Scan for the cell matching the given text and deliver its (X, Y) coordinate at center. 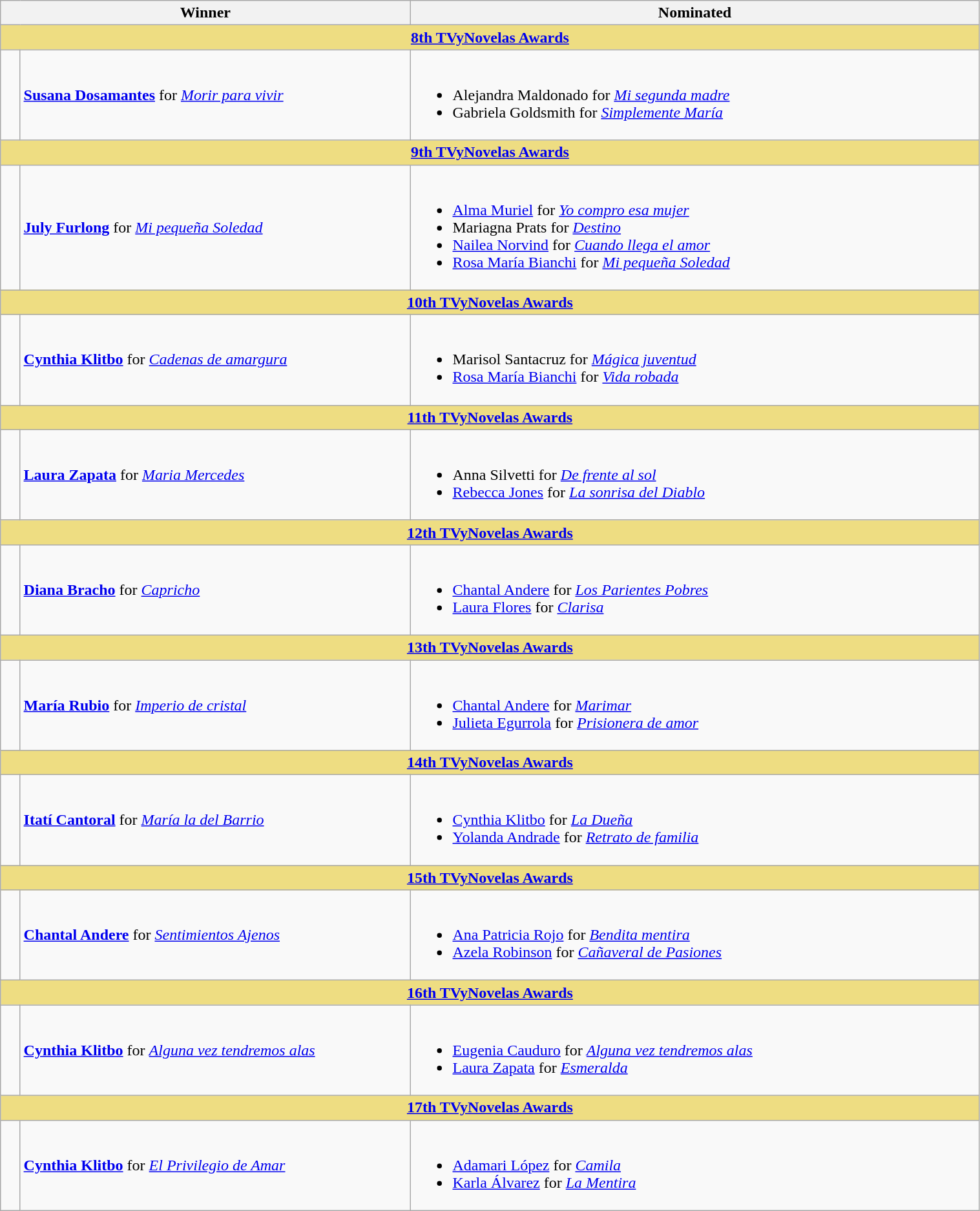
Ana Patricia Rojo for Bendita mentiraAzela Robinson for Cañaveral de Pasiones (695, 935)
11th TVyNovelas Awards (490, 417)
Anna Silvetti for De frente al solRebecca Jones for La sonrisa del Diablo (695, 475)
Chantal Andere for MarimarJulieta Egurrola for Prisionera de amor (695, 705)
Susana Dosamantes for Morir para vivir (215, 95)
16th TVyNovelas Awards (490, 993)
9th TVyNovelas Awards (490, 152)
Cynthia Klitbo for Cadenas de amargura (215, 360)
Winner (205, 13)
Alma Muriel for Yo compro esa mujerMariagna Prats for DestinoNailea Norvind for Cuando llega el amorRosa María Bianchi for Mi pequeña Soledad (695, 227)
Chantal Andere for Sentimientos Ajenos (215, 935)
Diana Bracho for Capricho (215, 590)
Alejandra Maldonado for Mi segunda madreGabriela Goldsmith for Simplemente María (695, 95)
Itatí Cantoral for María la del Barrio (215, 820)
Nominated (695, 13)
July Furlong for Mi pequeña Soledad (215, 227)
María Rubio for Imperio de cristal (215, 705)
Cynthia Klitbo for El Privilegio de Amar (215, 1165)
8th TVyNovelas Awards (490, 37)
14th TVyNovelas Awards (490, 763)
17th TVyNovelas Awards (490, 1108)
Adamari López for CamilaKarla Álvarez for La Mentira (695, 1165)
Cynthia Klitbo for Alguna vez tendremos alas (215, 1050)
15th TVyNovelas Awards (490, 878)
Eugenia Cauduro for Alguna vez tendremos alasLaura Zapata for Esmeralda (695, 1050)
12th TVyNovelas Awards (490, 532)
Cynthia Klitbo for La DueñaYolanda Andrade for Retrato de familia (695, 820)
Marisol Santacruz for Mágica juventudRosa María Bianchi for Vida robada (695, 360)
Chantal Andere for Los Parientes PobresLaura Flores for Clarisa (695, 590)
13th TVyNovelas Awards (490, 647)
10th TVyNovelas Awards (490, 302)
Laura Zapata for Maria Mercedes (215, 475)
